Detect which cell encompasses the target text, then output its (X, Y) center coordinate. 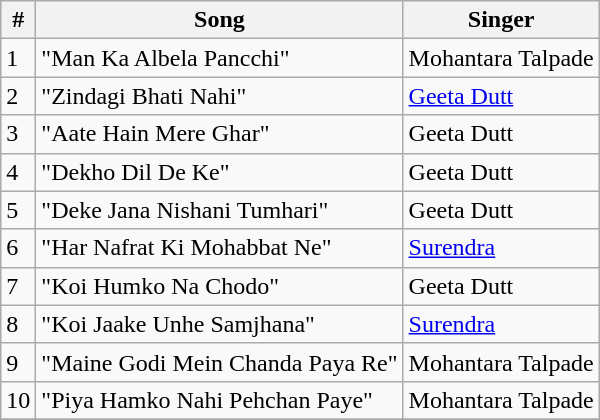
"Maine Godi Mein Chanda Paya Re" (220, 362)
1 (18, 58)
"Koi Jaake Unhe Samjhana" (220, 324)
"Koi Humko Na Chodo" (220, 286)
6 (18, 248)
2 (18, 96)
5 (18, 210)
Song (220, 20)
"Deke Jana Nishani Tumhari" (220, 210)
"Aate Hain Mere Ghar" (220, 134)
"Har Nafrat Ki Mohabbat Ne" (220, 248)
10 (18, 400)
"Piya Hamko Nahi Pehchan Paye" (220, 400)
"Zindagi Bhati Nahi" (220, 96)
7 (18, 286)
"Dekho Dil De Ke" (220, 172)
8 (18, 324)
3 (18, 134)
9 (18, 362)
"Man Ka Albela Pancchi" (220, 58)
4 (18, 172)
# (18, 20)
Singer (501, 20)
